Return (X, Y) of the center of cell containing provided text 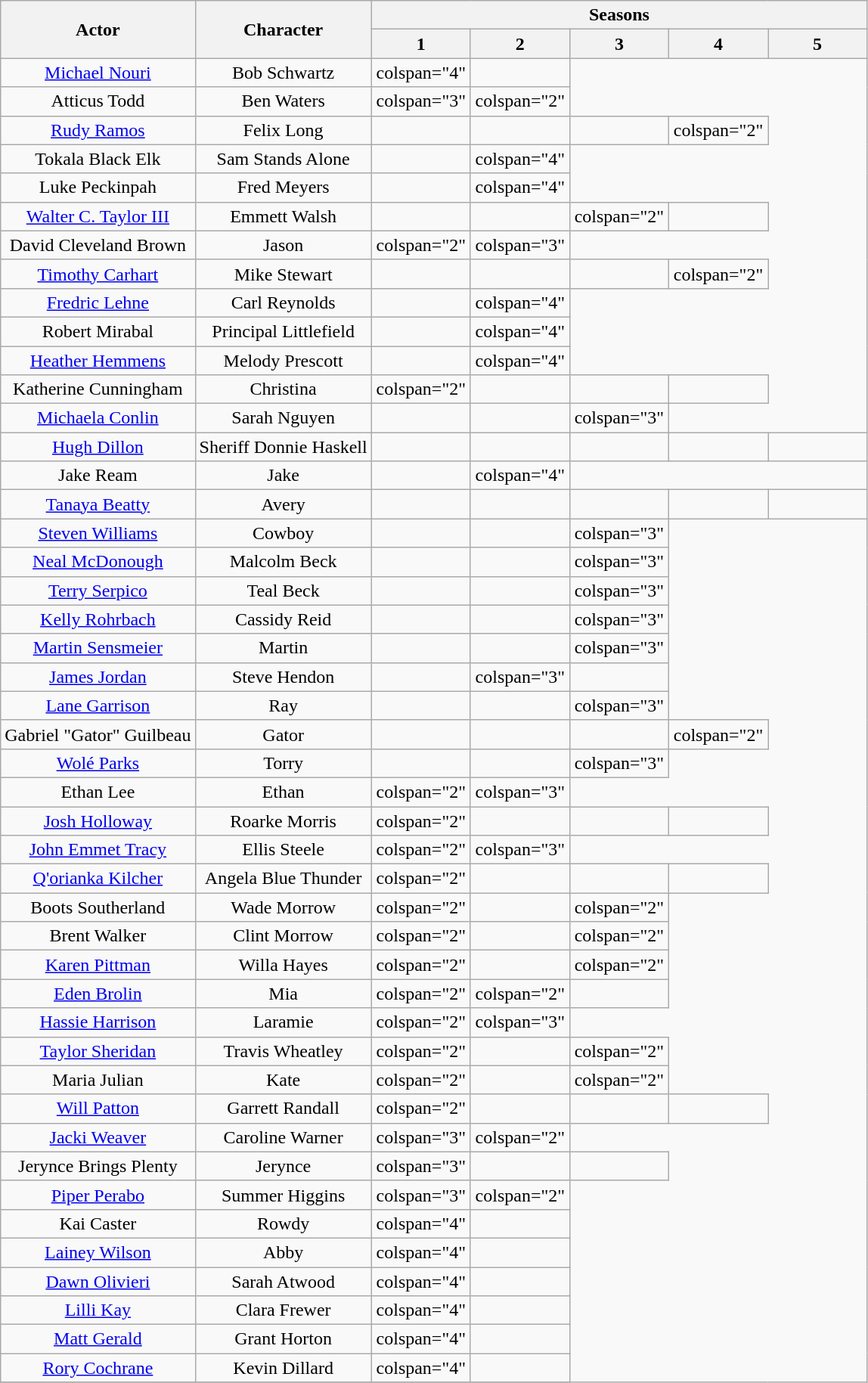
Malcolm Beck (283, 562)
James Jordan (98, 677)
Ben Waters (283, 101)
Lainey Wilson (98, 1252)
1 (420, 44)
Torry (283, 763)
Michael Nouri (98, 73)
Jerynce Brings Plenty (98, 1166)
Luke Peckinpah (98, 188)
Mike Stewart (283, 274)
5 (818, 44)
Ellis Steele (283, 850)
Character (283, 29)
Kelly Rohrbach (98, 619)
Travis Wheatley (283, 1051)
Piper Perabo (98, 1195)
Jake Ream (98, 476)
Michaela Conlin (98, 418)
Fred Meyers (283, 188)
Bob Schwartz (283, 73)
Christina (283, 389)
Timothy Carhart (98, 274)
Angela Blue Thunder (283, 879)
Jake (283, 476)
Terry Serpico (98, 591)
Emmett Walsh (283, 216)
Laramie (283, 1022)
Steve Hendon (283, 677)
Roarke Morris (283, 820)
4 (718, 44)
Kai Caster (98, 1223)
Lilli Kay (98, 1310)
Martin Sensmeier (98, 648)
Actor (98, 29)
Gabriel "Gator" Guilbeau (98, 734)
David Cleveland Brown (98, 245)
Cassidy Reid (283, 619)
3 (618, 44)
Ethan Lee (98, 792)
Jason (283, 245)
Garrett Randall (283, 1109)
Tokala Black Elk (98, 159)
Caroline Warner (283, 1137)
Boots Southerland (98, 907)
Clint Morrow (283, 936)
Dawn Olivieri (98, 1282)
Heather Hemmens (98, 361)
Ethan (283, 792)
Walter C. Taylor III (98, 216)
Seasons (618, 15)
Ray (283, 705)
Maria Julian (98, 1080)
Taylor Sheridan (98, 1051)
Neal McDonough (98, 562)
2 (520, 44)
Sarah Atwood (283, 1282)
Abby (283, 1252)
Tanaya Beatty (98, 504)
Martin (283, 648)
Eden Brolin (98, 994)
Mia (283, 994)
Grant Horton (283, 1339)
Wade Morrow (283, 907)
Katherine Cunningham (98, 389)
Willa Hayes (283, 965)
Brent Walker (98, 936)
Steven Williams (98, 533)
Sarah Nguyen (283, 418)
John Emmet Tracy (98, 850)
Kevin Dillard (283, 1368)
Will Patton (98, 1109)
Cowboy (283, 533)
Kate (283, 1080)
Gator (283, 734)
Carl Reynolds (283, 302)
Karen Pittman (98, 965)
Melody Prescott (283, 361)
Rory Cochrane (98, 1368)
Sam Stands Alone (283, 159)
Josh Holloway (98, 820)
Robert Mirabal (98, 331)
Fredric Lehne (98, 302)
Wolé Parks (98, 763)
Lane Garrison (98, 705)
Felix Long (283, 130)
Principal Littlefield (283, 331)
Matt Gerald (98, 1339)
Clara Frewer (283, 1310)
Sheriff Donnie Haskell (283, 447)
Teal Beck (283, 591)
Avery (283, 504)
Rowdy (283, 1223)
Atticus Todd (98, 101)
Rudy Ramos (98, 130)
Jacki Weaver (98, 1137)
Q'orianka Kilcher (98, 879)
Hassie Harrison (98, 1022)
Hugh Dillon (98, 447)
Summer Higgins (283, 1195)
Jerynce (283, 1166)
